Identify which cell holds the provided text, then report its [X, Y] central coordinate. 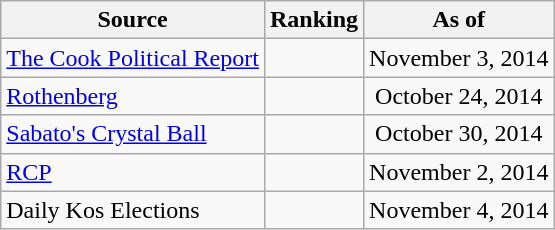
November 2, 2014 [459, 172]
November 4, 2014 [459, 210]
As of [459, 20]
Source [133, 20]
RCP [133, 172]
Rothenberg [133, 96]
October 30, 2014 [459, 134]
November 3, 2014 [459, 58]
Daily Kos Elections [133, 210]
Ranking [314, 20]
Sabato's Crystal Ball [133, 134]
October 24, 2014 [459, 96]
The Cook Political Report [133, 58]
